Locate the cell with the specified text and output its [x, y] center coordinate. 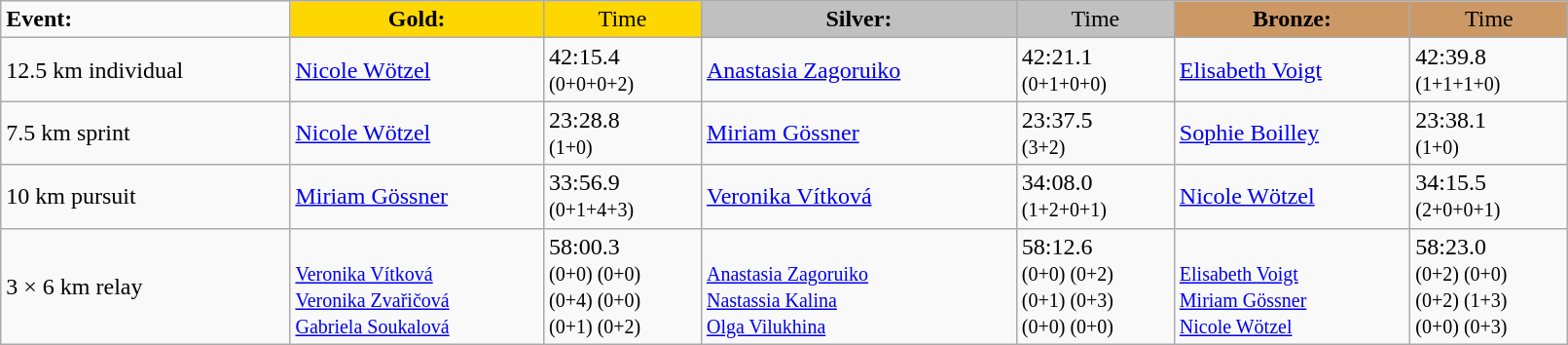
33:56.9(0+1+4+3) [623, 197]
3 × 6 km relay [146, 287]
Silver: [858, 19]
Elisabeth Voigt [1292, 70]
Bronze: [1292, 19]
10 km pursuit [146, 197]
58:12.6(0+0) (0+2)(0+1) (0+3)(0+0) (0+0) [1095, 287]
34:15.5(2+0+0+1) [1489, 197]
Event: [146, 19]
12.5 km individual [146, 70]
Elisabeth VoigtMiriam GössnerNicole Wötzel [1292, 287]
Anastasia Zagoruiko [858, 70]
42:15.4(0+0+0+2) [623, 70]
Veronika VítkováVeronika ZvařičováGabriela Soukalová [417, 287]
Anastasia ZagoruikoNastassia KalinaOlga Vilukhina [858, 287]
7.5 km sprint [146, 133]
34:08.0(1+2+0+1) [1095, 197]
23:37.5(3+2) [1095, 133]
42:39.8(1+1+1+0) [1489, 70]
42:21.1(0+1+0+0) [1095, 70]
23:28.8(1+0) [623, 133]
23:38.1(1+0) [1489, 133]
58:00.3(0+0) (0+0)(0+4) (0+0)(0+1) (0+2) [623, 287]
Gold: [417, 19]
Veronika Vítková [858, 197]
Sophie Boilley [1292, 133]
58:23.0(0+2) (0+0)(0+2) (1+3)(0+0) (0+3) [1489, 287]
